Return the [x, y] coordinate for the center point of the cell that contains the specified text.  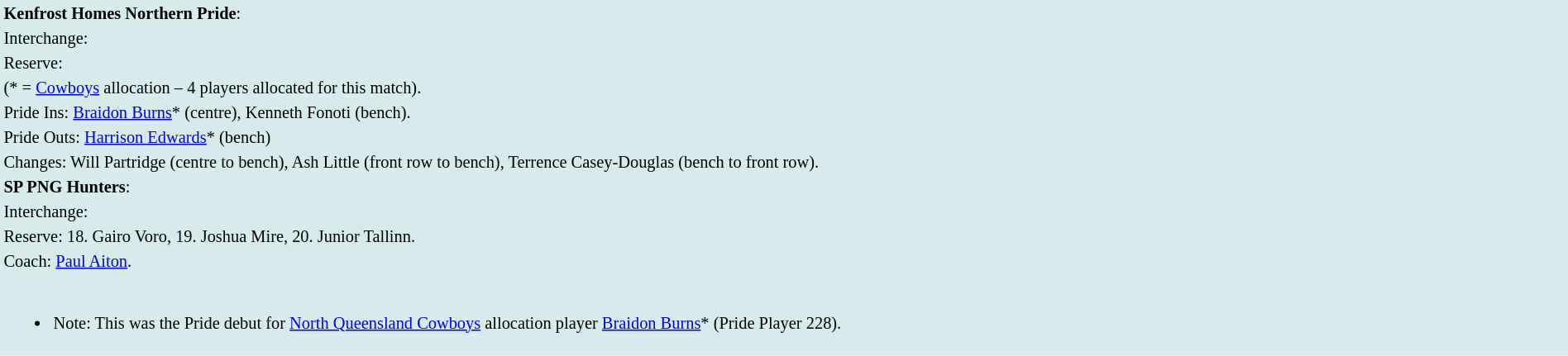
(* = Cowboys allocation – 4 players allocated for this match). [784, 88]
Kenfrost Homes Northern Pride: [784, 13]
Reserve: 18. Gairo Voro, 19. Joshua Mire, 20. Junior Tallinn. [784, 236]
Reserve: [784, 63]
Coach: Paul Aiton. [784, 261]
Note: This was the Pride debut for North Queensland Cowboys allocation player Braidon Burns* (Pride Player 228). [784, 313]
SP PNG Hunters: [784, 187]
Changes: Will Partridge (centre to bench), Ash Little (front row to bench), Terrence Casey-Douglas (bench to front row). [784, 162]
Pride Ins: Braidon Burns* (centre), Kenneth Fonoti (bench). [784, 112]
Pride Outs: Harrison Edwards* (bench) [784, 137]
